Determine the (X, Y) coordinate at the center of the cell enclosing the given text.  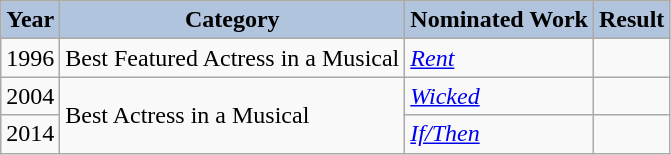
2014 (30, 134)
Year (30, 20)
Result (631, 20)
If/Then (500, 134)
Category (232, 20)
Rent (500, 58)
2004 (30, 96)
Best Actress in a Musical (232, 115)
Nominated Work (500, 20)
Wicked (500, 96)
1996 (30, 58)
Best Featured Actress in a Musical (232, 58)
